Detect which cell encompasses the target text, then output its (x, y) center coordinate. 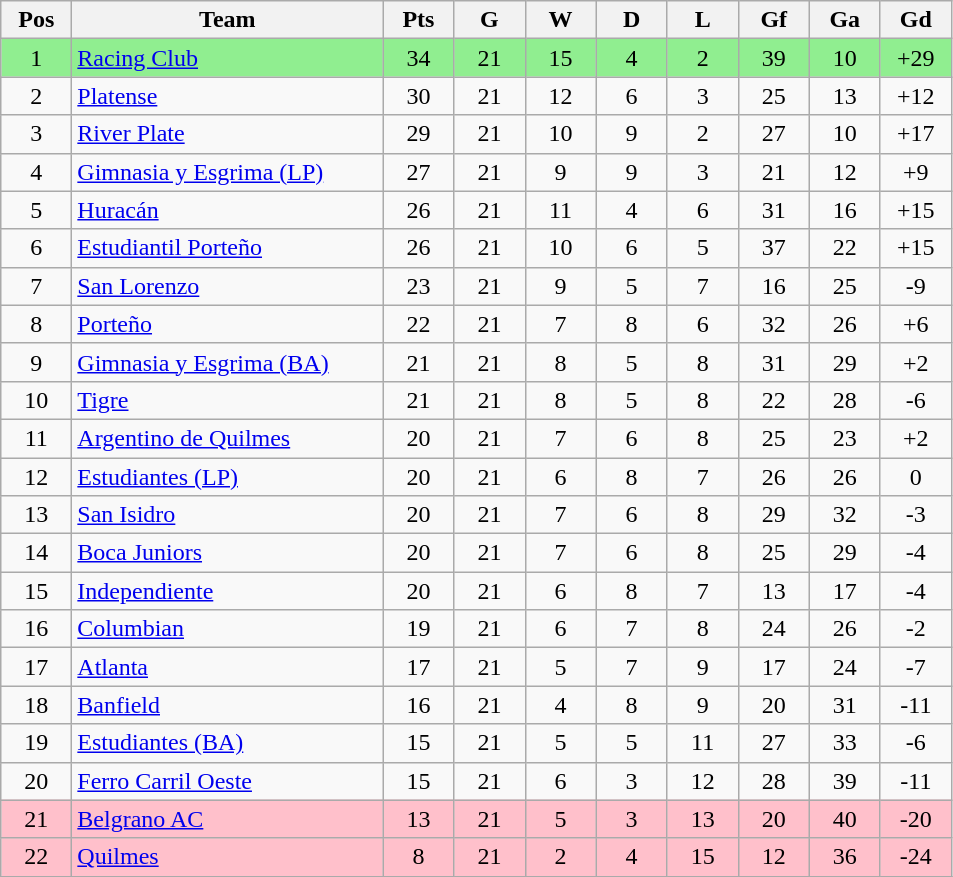
+17 (916, 134)
+29 (916, 58)
Gf (774, 20)
Boca Juniors (228, 553)
-20 (916, 819)
-7 (916, 667)
San Isidro (228, 515)
40 (844, 819)
Independiente (228, 591)
Atlanta (228, 667)
37 (774, 248)
Porteño (228, 324)
-24 (916, 857)
Gimnasia y Esgrima (LP) (228, 172)
Argentino de Quilmes (228, 438)
18 (36, 705)
-2 (916, 629)
36 (844, 857)
Estudiantes (BA) (228, 743)
Estudiantil Porteño (228, 248)
San Lorenzo (228, 286)
Ga (844, 20)
Platense (228, 96)
Pos (36, 20)
River Plate (228, 134)
Racing Club (228, 58)
30 (418, 96)
Estudiantes (LP) (228, 477)
0 (916, 477)
Gimnasia y Esgrima (BA) (228, 362)
Huracán (228, 210)
-3 (916, 515)
G (490, 20)
Ferro Carril Oeste (228, 781)
Gd (916, 20)
1 (36, 58)
Pts (418, 20)
W (560, 20)
L (702, 20)
Columbian (228, 629)
34 (418, 58)
Tigre (228, 400)
-9 (916, 286)
14 (36, 553)
+6 (916, 324)
Banfield (228, 705)
+9 (916, 172)
Quilmes (228, 857)
+12 (916, 96)
Team (228, 20)
D (632, 20)
33 (844, 743)
Belgrano AC (228, 819)
